Find where the given text appears and provide that cell's center as (X, Y) coordinate. 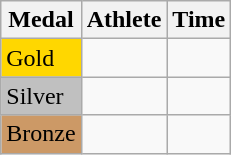
Silver (41, 96)
Medal (41, 20)
Time (199, 20)
Bronze (41, 134)
Gold (41, 58)
Athlete (124, 20)
